Find where the given text appears and provide that cell's center as [X, Y] coordinate. 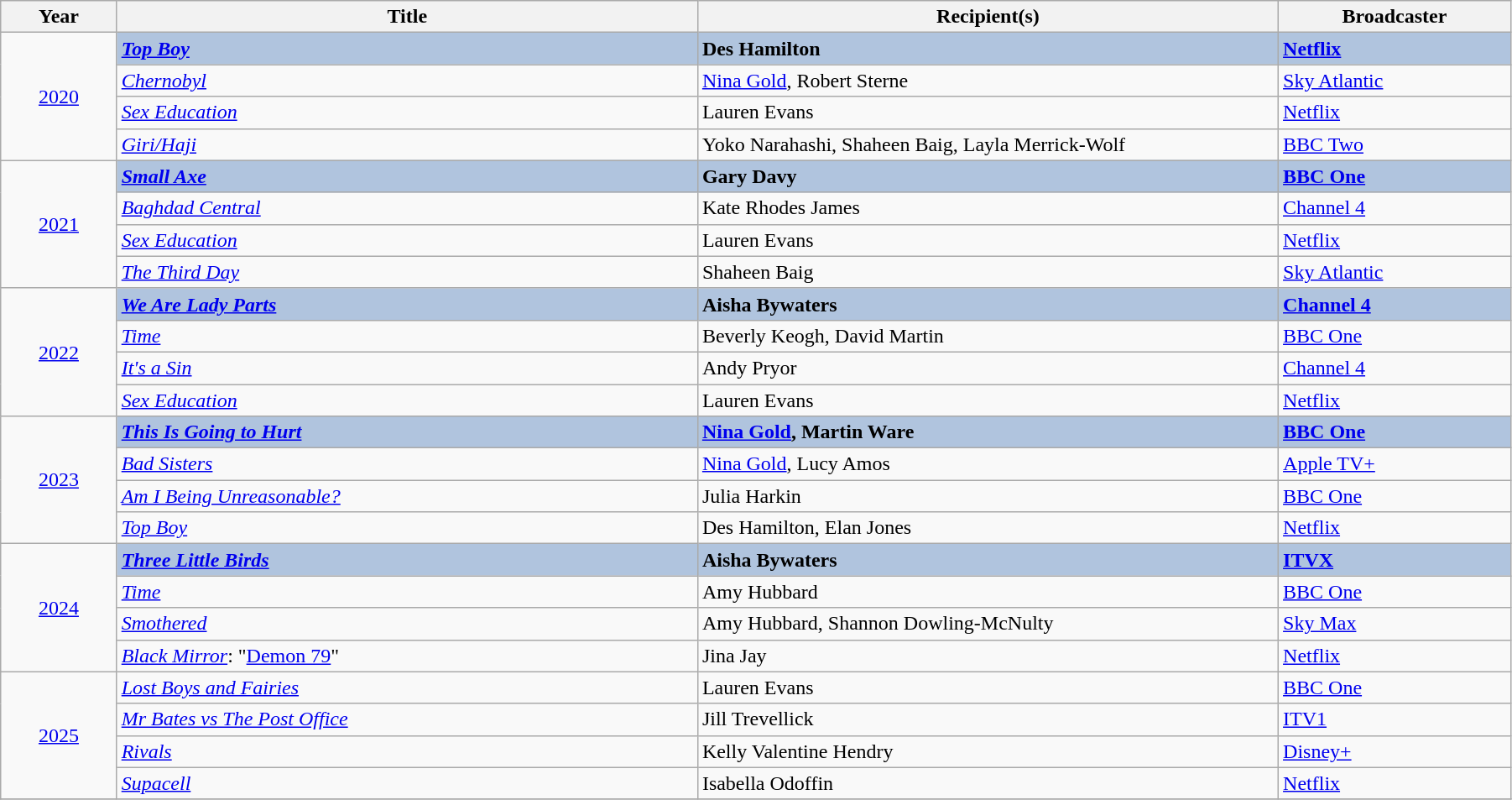
Recipient(s) [988, 17]
Apple TV+ [1395, 464]
2022 [59, 352]
We Are Lady Parts [407, 304]
Isabella Odoffin [988, 783]
This Is Going to Hurt [407, 432]
2025 [59, 735]
Disney+ [1395, 751]
Smothered [407, 624]
Sky Max [1395, 624]
Andy Pryor [988, 368]
Black Mirror: "Demon 79" [407, 656]
Kate Rhodes James [988, 208]
The Third Day [407, 272]
Supacell [407, 783]
It's a Sin [407, 368]
Yoko Narahashi, Shaheen Baig, Layla Merrick-Wolf [988, 144]
Small Axe [407, 176]
Chernobyl [407, 81]
2021 [59, 224]
Baghdad Central [407, 208]
Nina Gold, Lucy Amos [988, 464]
ITVX [1395, 560]
Julia Harkin [988, 496]
2020 [59, 97]
Giri/Haji [407, 144]
Des Hamilton [988, 49]
Bad Sisters [407, 464]
2023 [59, 480]
Amy Hubbard [988, 592]
Am I Being Unreasonable? [407, 496]
Nina Gold, Robert Sterne [988, 81]
BBC Two [1395, 144]
Shaheen Baig [988, 272]
Amy Hubbard, Shannon Dowling-McNulty [988, 624]
ITV1 [1395, 719]
Kelly Valentine Hendry [988, 751]
Rivals [407, 751]
Beverly Keogh, David Martin [988, 336]
Mr Bates vs The Post Office [407, 719]
Jill Trevellick [988, 719]
Title [407, 17]
Jina Jay [988, 656]
Des Hamilton, Elan Jones [988, 528]
Broadcaster [1395, 17]
Lost Boys and Fairies [407, 688]
Year [59, 17]
Three Little Birds [407, 560]
2024 [59, 608]
Nina Gold, Martin Ware [988, 432]
Gary Davy [988, 176]
